Provide the (X, Y) coordinate of the cell's center where the given text is located.  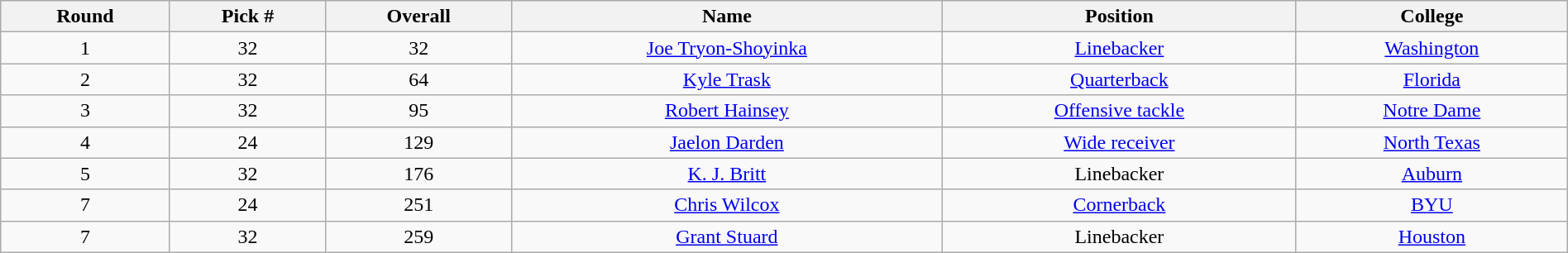
4 (85, 142)
Offensive tackle (1119, 111)
Robert Hainsey (726, 111)
North Texas (1432, 142)
Cornerback (1119, 205)
Florida (1432, 79)
Wide receiver (1119, 142)
Notre Dame (1432, 111)
3 (85, 111)
129 (418, 142)
Pick # (248, 17)
Joe Tryon-Shoyinka (726, 48)
Jaelon Darden (726, 142)
64 (418, 79)
Grant Stuard (726, 236)
K. J. Britt (726, 174)
1 (85, 48)
Houston (1432, 236)
Auburn (1432, 174)
Chris Wilcox (726, 205)
Overall (418, 17)
Position (1119, 17)
Round (85, 17)
BYU (1432, 205)
2 (85, 79)
259 (418, 236)
251 (418, 205)
Name (726, 17)
95 (418, 111)
Kyle Trask (726, 79)
Washington (1432, 48)
5 (85, 174)
College (1432, 17)
176 (418, 174)
Quarterback (1119, 79)
